Find where the given text appears and provide that cell's center as (X, Y) coordinate. 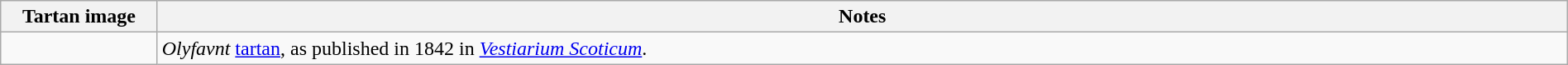
Olyfavnt tartan, as published in 1842 in Vestiarium Scoticum. (862, 48)
Notes (862, 17)
Tartan image (79, 17)
